Determine the [x, y] coordinate at the center of the cell enclosing the given text.  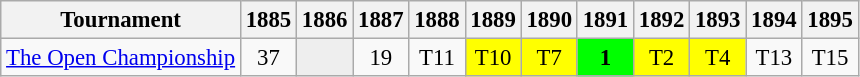
1893 [718, 20]
1885 [268, 20]
T13 [774, 58]
1 [605, 58]
T2 [661, 58]
The Open Championship [121, 58]
1889 [493, 20]
1894 [774, 20]
1895 [830, 20]
Tournament [121, 20]
1888 [437, 20]
1892 [661, 20]
1890 [549, 20]
T11 [437, 58]
1886 [325, 20]
1887 [381, 20]
T15 [830, 58]
19 [381, 58]
T10 [493, 58]
37 [268, 58]
T4 [718, 58]
1891 [605, 20]
T7 [549, 58]
